Search for the cell housing the specified text and yield its [x, y] center coordinate. 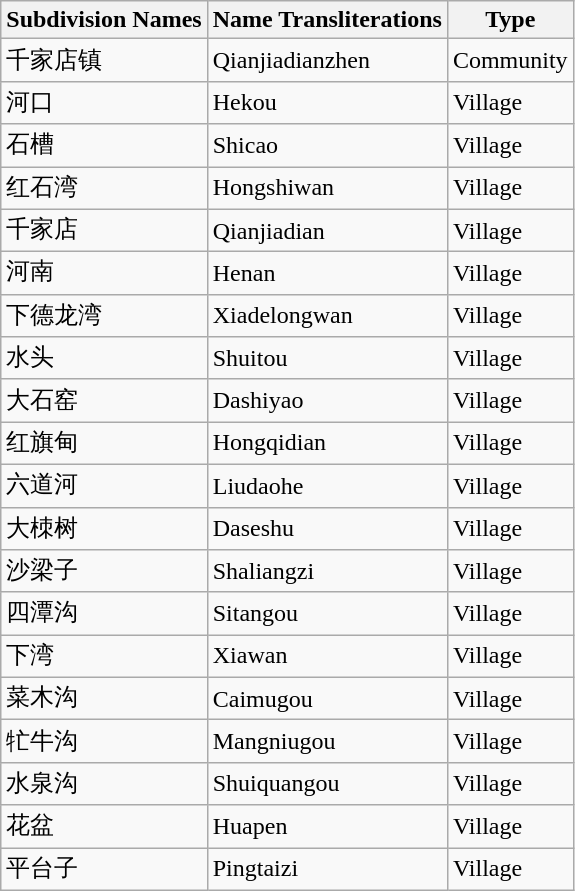
Name Transliterations [327, 20]
Subdivision Names [104, 20]
Shuitou [327, 358]
Type [510, 20]
红旗甸 [104, 444]
红石湾 [104, 188]
牤牛沟 [104, 742]
Qianjiadian [327, 230]
Shicao [327, 146]
Mangniugou [327, 742]
菜木沟 [104, 698]
Xiadelongwan [327, 316]
下德龙湾 [104, 316]
大石窑 [104, 400]
河南 [104, 274]
大栜树 [104, 528]
沙梁子 [104, 572]
Sitangou [327, 614]
Shuiquangou [327, 784]
四潭沟 [104, 614]
千家店 [104, 230]
Henan [327, 274]
Xiawan [327, 656]
Daseshu [327, 528]
Hongqidian [327, 444]
水头 [104, 358]
Hekou [327, 102]
花盆 [104, 826]
Hongshiwan [327, 188]
千家店镇 [104, 60]
Huapen [327, 826]
Dashiyao [327, 400]
六道河 [104, 486]
Shaliangzi [327, 572]
Qianjiadianzhen [327, 60]
水泉沟 [104, 784]
石槽 [104, 146]
Liudaohe [327, 486]
下湾 [104, 656]
河口 [104, 102]
平台子 [104, 870]
Pingtaizi [327, 870]
Community [510, 60]
Caimugou [327, 698]
